Find where the given text appears and provide that cell's center as (x, y) coordinate. 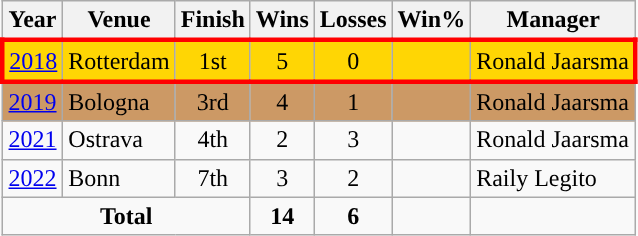
Losses (353, 21)
Rotterdam (119, 60)
2018 (32, 60)
1 (353, 101)
6 (353, 216)
Bonn (119, 178)
4th (212, 140)
3rd (212, 101)
Finish (212, 21)
0 (353, 60)
Ostrava (119, 140)
2021 (32, 140)
Venue (119, 21)
Year (32, 21)
2022 (32, 178)
5 (282, 60)
Raily Legito (554, 178)
Bologna (119, 101)
Total (126, 216)
14 (282, 216)
Manager (554, 21)
1st (212, 60)
2019 (32, 101)
4 (282, 101)
Wins (282, 21)
Win% (432, 21)
7th (212, 178)
